Search for the cell housing the specified text and yield its (x, y) center coordinate. 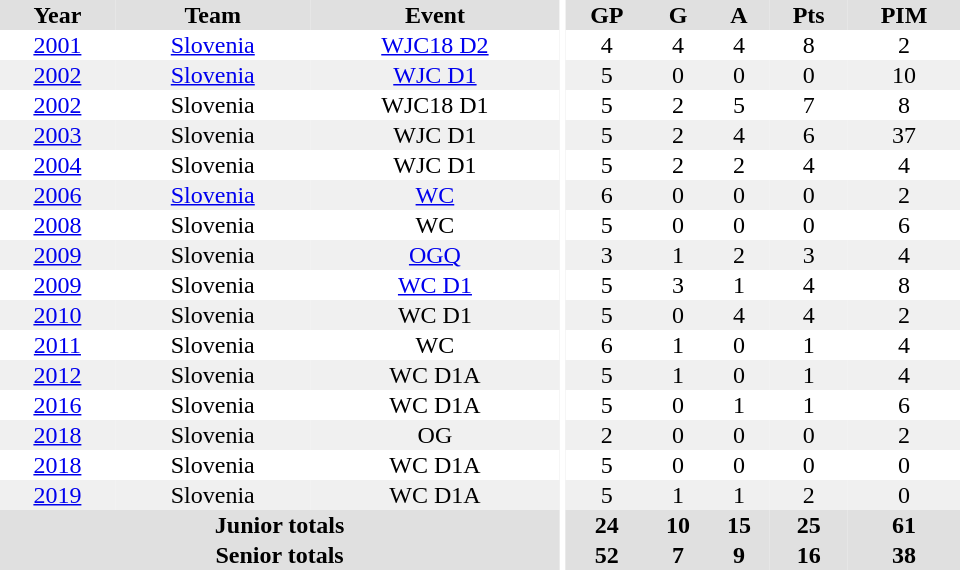
2008 (58, 225)
OGQ (435, 255)
61 (904, 525)
2003 (58, 135)
15 (740, 525)
9 (740, 555)
2011 (58, 345)
2010 (58, 315)
25 (808, 525)
2004 (58, 165)
16 (808, 555)
38 (904, 555)
2019 (58, 495)
Junior totals (280, 525)
Team (213, 15)
OG (435, 435)
2016 (58, 405)
Event (435, 15)
A (740, 15)
Year (58, 15)
PIM (904, 15)
2012 (58, 375)
2001 (58, 45)
37 (904, 135)
WJC18 D2 (435, 45)
24 (607, 525)
Senior totals (280, 555)
G (678, 15)
2006 (58, 195)
WJC18 D1 (435, 105)
52 (607, 555)
GP (607, 15)
Pts (808, 15)
